Scan for the cell matching the given text and deliver its (X, Y) coordinate at center. 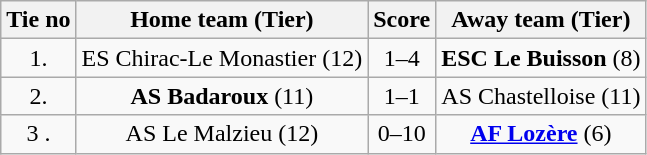
2. (38, 96)
1–4 (402, 58)
Away team (Tier) (541, 20)
AS Badaroux (11) (222, 96)
1. (38, 58)
ES Chirac-Le Monastier (12) (222, 58)
ESC Le Buisson (8) (541, 58)
Tie no (38, 20)
Home team (Tier) (222, 20)
1–1 (402, 96)
Score (402, 20)
AS Chastelloise (11) (541, 96)
3 . (38, 134)
0–10 (402, 134)
AF Lozère (6) (541, 134)
AS Le Malzieu (12) (222, 134)
